For the text-containing cell, return its midpoint in [X, Y] coordinate format. 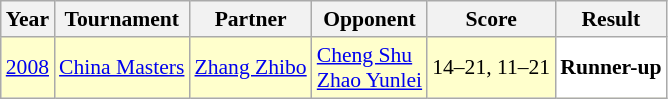
Result [610, 19]
Zhang Zhibo [250, 68]
Cheng Shu Zhao Yunlei [370, 68]
Opponent [370, 19]
Partner [250, 19]
Runner-up [610, 68]
Score [491, 19]
Tournament [122, 19]
China Masters [122, 68]
2008 [28, 68]
14–21, 11–21 [491, 68]
Year [28, 19]
